Identify which cell holds the provided text, then report its (X, Y) central coordinate. 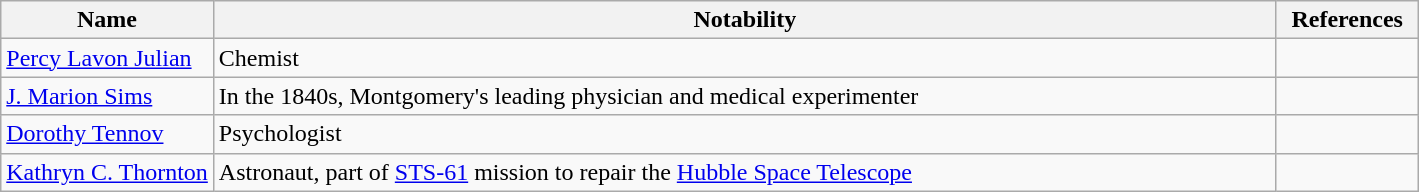
Psychologist (744, 134)
J. Marion Sims (108, 96)
Notability (744, 20)
In the 1840s, Montgomery's leading physician and medical experimenter (744, 96)
References (1347, 20)
Dorothy Tennov (108, 134)
Astronaut, part of STS-61 mission to repair the Hubble Space Telescope (744, 172)
Name (108, 20)
Kathryn C. Thornton (108, 172)
Percy Lavon Julian (108, 58)
Chemist (744, 58)
